Output the (x, y) coordinate of the center of the cell containing the given text.  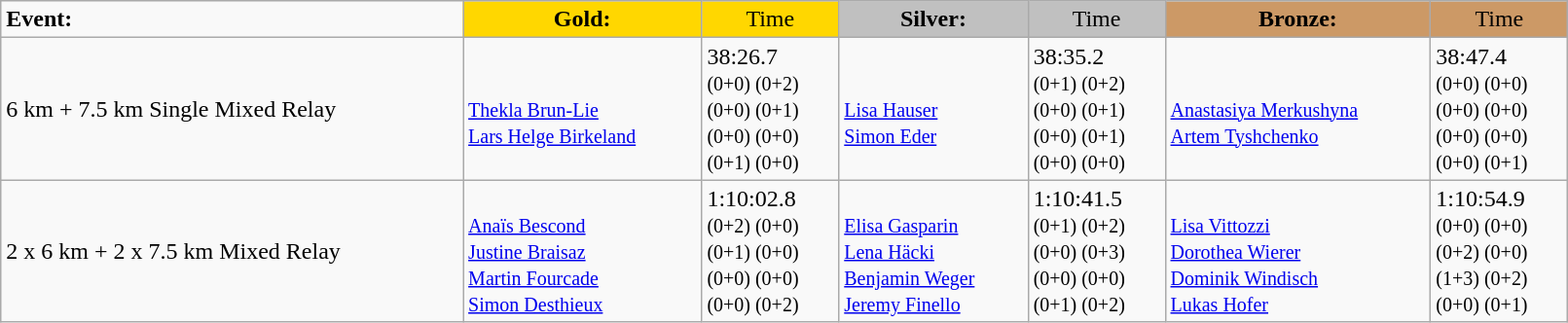
6 km + 7.5 km Single Mixed Relay (232, 109)
38:47.4(0+0) (0+0)(0+0) (0+0)(0+0) (0+0)(0+0) (0+1) (1499, 109)
Lisa VittozziDorothea WiererDominik WindischLukas Hofer (1298, 251)
Anastasiya MerkushynaArtem Tyshchenko (1298, 109)
Anaïs BescondJustine BraisazMartin FourcadeSimon Desthieux (582, 251)
Lisa HauserSimon Eder (933, 109)
Gold: (582, 19)
Event: (232, 19)
1:10:41.5(0+1) (0+2)(0+0) (0+3)(0+0) (0+0)(0+1) (0+2) (1096, 251)
2 x 6 km + 2 x 7.5 km Mixed Relay (232, 251)
Elisa GasparinLena HäckiBenjamin WegerJeremy Finello (933, 251)
Silver: (933, 19)
38:35.2(0+1) (0+2)(0+0) (0+1)(0+0) (0+1)(0+0) (0+0) (1096, 109)
Bronze: (1298, 19)
1:10:02.8(0+2) (0+0)(0+1) (0+0)(0+0) (0+0)(0+0) (0+2) (771, 251)
38:26.7(0+0) (0+2)(0+0) (0+1)(0+0) (0+0)(0+1) (0+0) (771, 109)
1:10:54.9(0+0) (0+0)(0+2) (0+0)(1+3) (0+2)(0+0) (0+1) (1499, 251)
Thekla Brun-LieLars Helge Birkeland (582, 109)
